Capture the cell that displays the provided text and extract its (X, Y) central coordinate. 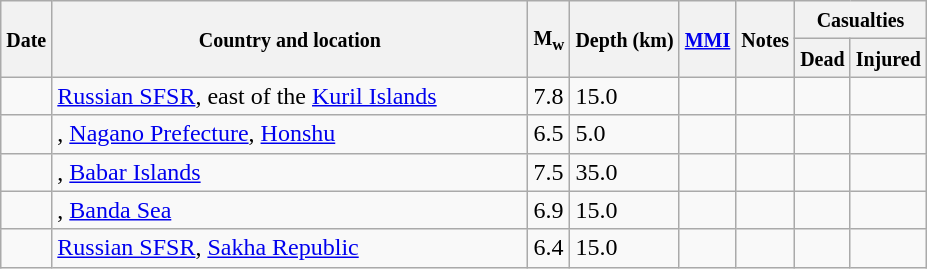
Russian SFSR, Sakha Republic (290, 248)
, Babar Islands (290, 172)
Mw (549, 39)
, Banda Sea (290, 210)
6.5 (549, 134)
Injured (888, 58)
Country and location (290, 39)
35.0 (624, 172)
MMI (708, 39)
Notes (766, 39)
6.9 (549, 210)
Casualties (861, 20)
6.4 (549, 248)
Date (26, 39)
Depth (km) (624, 39)
, Nagano Prefecture, Honshu (290, 134)
Dead (823, 58)
Russian SFSR, east of the Kuril Islands (290, 96)
5.0 (624, 134)
7.5 (549, 172)
7.8 (549, 96)
